From the cell containing the given text, extract its center point as [x, y] coordinate. 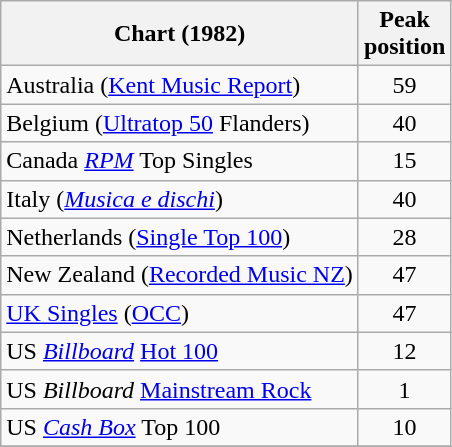
US Billboard Mainstream Rock [180, 389]
US Billboard Hot 100 [180, 351]
New Zealand (Recorded Music NZ) [180, 275]
US Cash Box Top 100 [180, 427]
1 [404, 389]
Belgium (Ultratop 50 Flanders) [180, 123]
Chart (1982) [180, 34]
Australia (Kent Music Report) [180, 85]
59 [404, 85]
10 [404, 427]
Netherlands (Single Top 100) [180, 237]
12 [404, 351]
UK Singles (OCC) [180, 313]
15 [404, 161]
28 [404, 237]
Italy (Musica e dischi) [180, 199]
Canada RPM Top Singles [180, 161]
Peakposition [404, 34]
